Capture the cell that displays the provided text and extract its [X, Y] central coordinate. 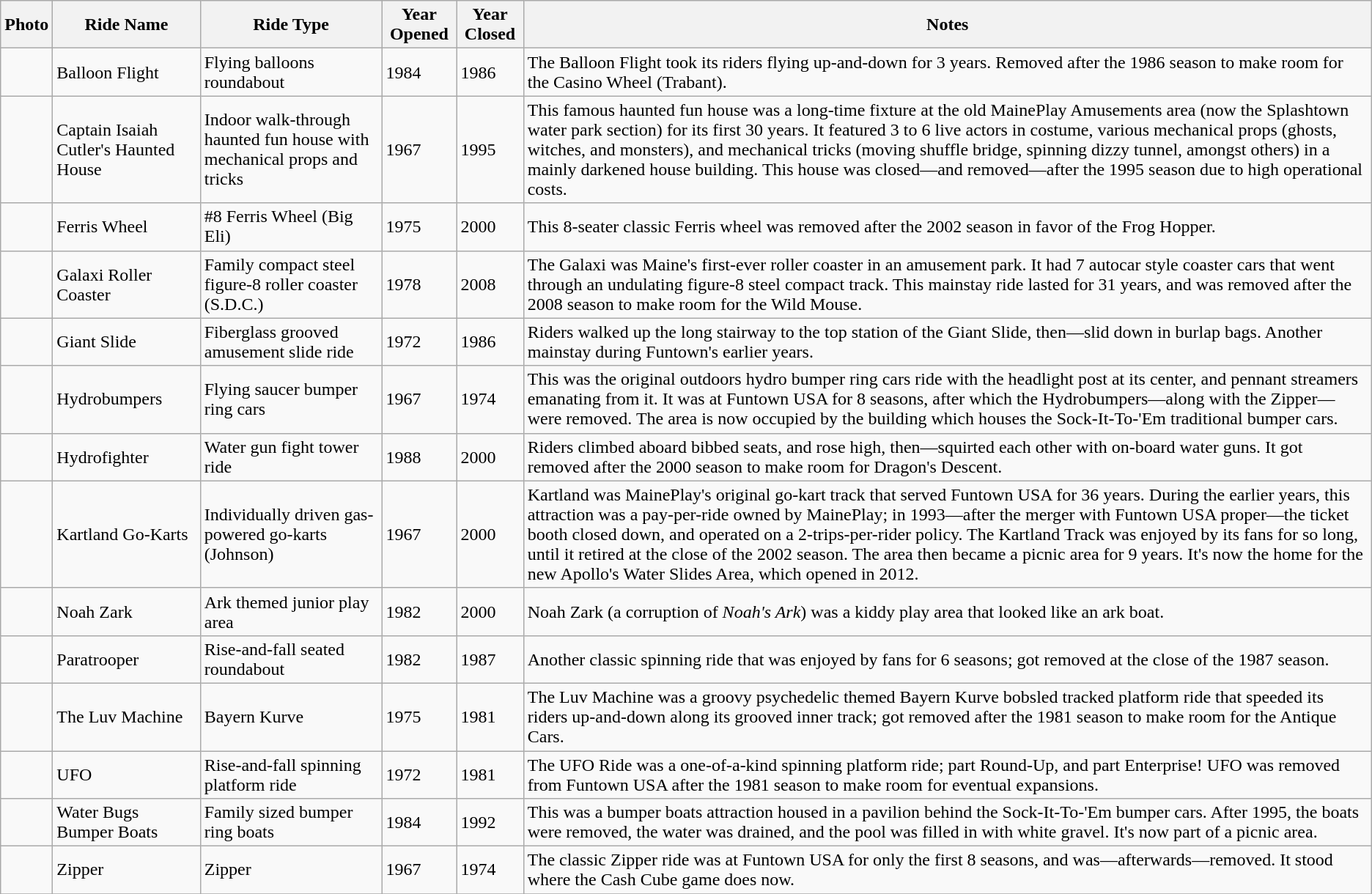
1988 [419, 457]
Flying balloons roundabout [291, 72]
Year Closed [490, 25]
Individually driven gas-powered go-karts (Johnson) [291, 534]
Family sized bumper ring boats [291, 822]
1978 [419, 284]
This 8-seater classic Ferris wheel was removed after the 2002 season in favor of the Frog Hopper. [947, 227]
Water gun fight tower ride [291, 457]
Photo [26, 25]
Ark themed junior play area [291, 611]
Flying saucer bumper ring cars [291, 399]
The Luv Machine [126, 717]
UFO [126, 774]
Bayern Kurve [291, 717]
Ride Name [126, 25]
Rise-and-fall spinning platform ride [291, 774]
Kartland Go-Karts [126, 534]
Another classic spinning ride that was enjoyed by fans for 6 seasons; got removed at the close of the 1987 season. [947, 660]
Noah Zark (a corruption of Noah's Ark) was a kiddy play area that looked like an ark boat. [947, 611]
Giant Slide [126, 341]
Family compact steel figure-8 roller coaster (S.D.C.) [291, 284]
Noah Zark [126, 611]
Fiberglass grooved amusement slide ride [291, 341]
Notes [947, 25]
Galaxi Roller Coaster [126, 284]
Captain Isaiah Cutler's Haunted House [126, 149]
The Balloon Flight took its riders flying up-and-down for 3 years. Removed after the 1986 season to make room for the Casino Wheel (Trabant). [947, 72]
Hydrofighter [126, 457]
The classic Zipper ride was at Funtown USA for only the first 8 seasons, and was—afterwards—removed. It stood where the Cash Cube game does now. [947, 871]
Indoor walk-through haunted fun house with mechanical props and tricks [291, 149]
Hydrobumpers [126, 399]
Balloon Flight [126, 72]
Water Bugs Bumper Boats [126, 822]
Year Opened [419, 25]
1995 [490, 149]
Paratrooper [126, 660]
2008 [490, 284]
#8 Ferris Wheel (Big Eli) [291, 227]
Ride Type [291, 25]
Rise-and-fall seated roundabout [291, 660]
Ferris Wheel [126, 227]
1992 [490, 822]
1987 [490, 660]
